Pinpoint the cell where the given text exists, returning its [x, y] midpoint coordinate. 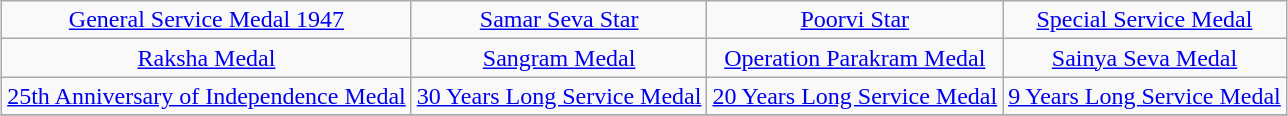
Sangram Medal [559, 58]
Poorvi Star [855, 20]
Raksha Medal [207, 58]
Special Service Medal [1145, 20]
20 Years Long Service Medal [855, 96]
General Service Medal 1947 [207, 20]
30 Years Long Service Medal [559, 96]
Samar Seva Star [559, 20]
9 Years Long Service Medal [1145, 96]
25th Anniversary of Independence Medal [207, 96]
Sainya Seva Medal [1145, 58]
Operation Parakram Medal [855, 58]
